Output the [x, y] coordinate of the center of the cell containing the given text.  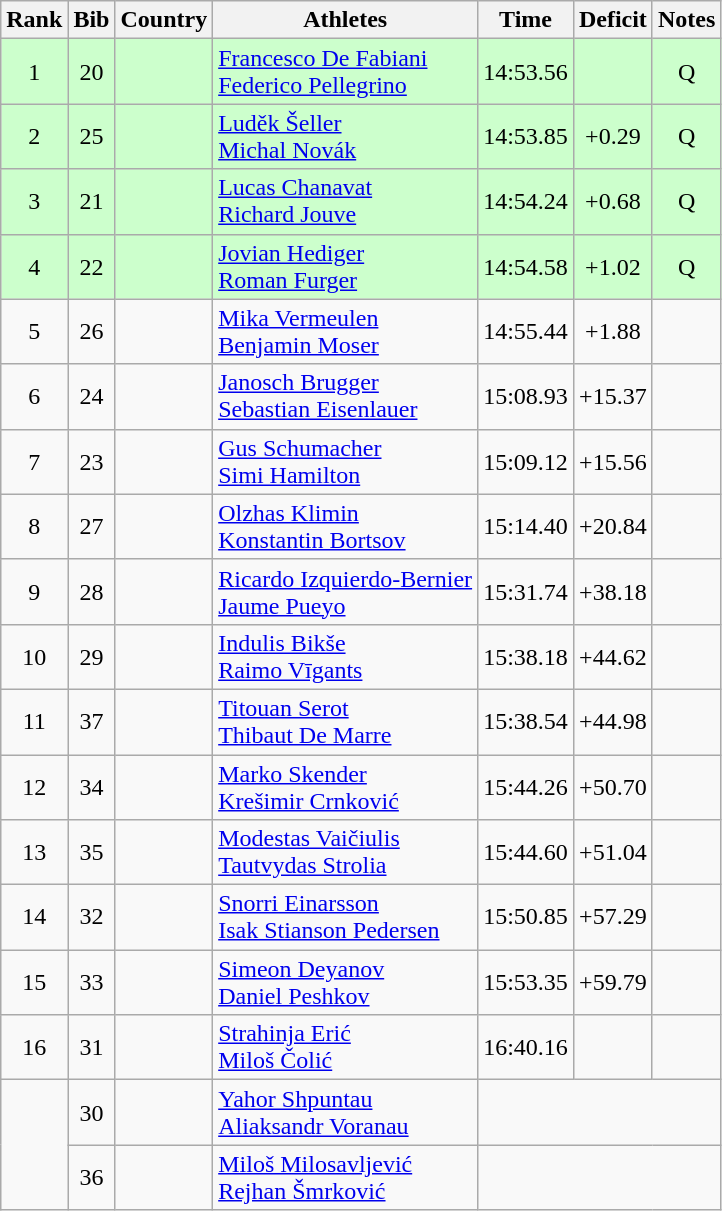
+44.62 [612, 656]
37 [92, 722]
16:40.16 [526, 1048]
Notes [686, 20]
Deficit [612, 20]
31 [92, 1048]
Miloš MilosavljevićRejhan Šmrković [346, 1178]
+1.02 [612, 266]
15:14.40 [526, 526]
+38.18 [612, 592]
Simeon DeyanovDaniel Peshkov [346, 982]
+59.79 [612, 982]
Strahinja ErićMiloš Čolić [346, 1048]
29 [92, 656]
36 [92, 1178]
15:44.26 [526, 786]
20 [92, 72]
Olzhas KliminKonstantin Bortsov [346, 526]
Yahor ShpuntauAliaksandr Voranau [346, 1112]
Country [164, 20]
30 [92, 1112]
Luděk ŠellerMichal Novák [346, 136]
+44.98 [612, 722]
Mika VermeulenBenjamin Moser [346, 332]
Time [526, 20]
14:53.56 [526, 72]
Bib [92, 20]
Snorri EinarssonIsak Stianson Pedersen [346, 918]
Gus SchumacherSimi Hamilton [346, 462]
15 [34, 982]
Modestas VaičiulisTautvydas Strolia [346, 852]
+15.56 [612, 462]
5 [34, 332]
2 [34, 136]
Ricardo Izquierdo-BernierJaume Pueyo [346, 592]
22 [92, 266]
4 [34, 266]
Rank [34, 20]
+0.29 [612, 136]
34 [92, 786]
15:38.18 [526, 656]
Francesco De FabianiFederico Pellegrino [346, 72]
+0.68 [612, 202]
10 [34, 656]
6 [34, 396]
8 [34, 526]
24 [92, 396]
25 [92, 136]
+20.84 [612, 526]
9 [34, 592]
28 [92, 592]
15:38.54 [526, 722]
33 [92, 982]
+57.29 [612, 918]
+15.37 [612, 396]
14:55.44 [526, 332]
Indulis BikšeRaimo Vīgants [346, 656]
7 [34, 462]
15:53.35 [526, 982]
+51.04 [612, 852]
Titouan SerotThibaut De Marre [346, 722]
15:31.74 [526, 592]
13 [34, 852]
Marko SkenderKrešimir Crnković [346, 786]
3 [34, 202]
+50.70 [612, 786]
12 [34, 786]
14:54.58 [526, 266]
35 [92, 852]
14:53.85 [526, 136]
14 [34, 918]
+1.88 [612, 332]
Janosch BruggerSebastian Eisenlauer [346, 396]
15:09.12 [526, 462]
23 [92, 462]
1 [34, 72]
27 [92, 526]
Lucas ChanavatRichard Jouve [346, 202]
15:50.85 [526, 918]
16 [34, 1048]
15:08.93 [526, 396]
32 [92, 918]
26 [92, 332]
11 [34, 722]
Jovian HedigerRoman Furger [346, 266]
15:44.60 [526, 852]
Athletes [346, 20]
14:54.24 [526, 202]
21 [92, 202]
